Scan for the cell matching the given text and deliver its [X, Y] coordinate at center. 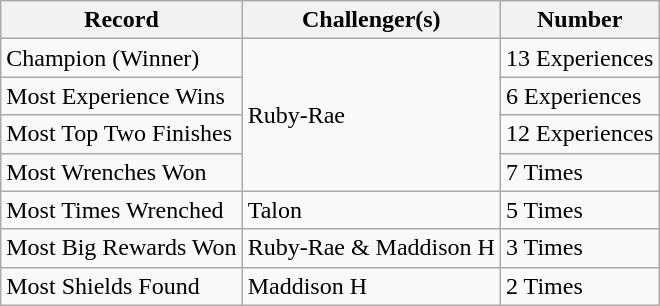
Maddison H [371, 286]
Number [579, 20]
13 Experiences [579, 58]
7 Times [579, 172]
Talon [371, 210]
2 Times [579, 286]
Ruby-Rae & Maddison H [371, 248]
Record [122, 20]
Most Top Two Finishes [122, 134]
5 Times [579, 210]
3 Times [579, 248]
Ruby-Rae [371, 115]
Champion (Winner) [122, 58]
Most Experience Wins [122, 96]
Most Shields Found [122, 286]
12 Experiences [579, 134]
Most Wrenches Won [122, 172]
Most Big Rewards Won [122, 248]
6 Experiences [579, 96]
Most Times Wrenched [122, 210]
Challenger(s) [371, 20]
